Determine the [X, Y] coordinate at the center of the cell enclosing the given text.  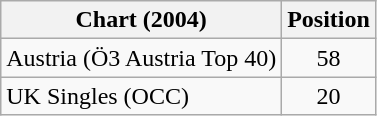
Position [329, 20]
Austria (Ö3 Austria Top 40) [142, 58]
UK Singles (OCC) [142, 96]
20 [329, 96]
58 [329, 58]
Chart (2004) [142, 20]
